For the text-containing cell, return its midpoint in [X, Y] coordinate format. 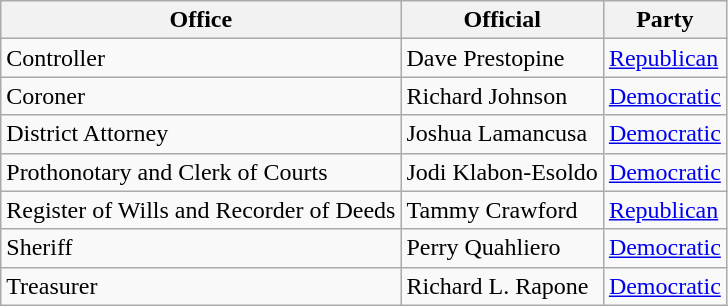
Perry Quahliero [502, 248]
Party [664, 20]
Treasurer [201, 286]
Jodi Klabon-Esoldo [502, 172]
Dave Prestopine [502, 58]
Controller [201, 58]
Prothonotary and Clerk of Courts [201, 172]
Richard Johnson [502, 96]
Richard L. Rapone [502, 286]
Tammy Crawford [502, 210]
Register of Wills and Recorder of Deeds [201, 210]
Office [201, 20]
Official [502, 20]
Coroner [201, 96]
Sheriff [201, 248]
Joshua Lamancusa [502, 134]
District Attorney [201, 134]
